Capture the cell that displays the provided text and extract its (X, Y) central coordinate. 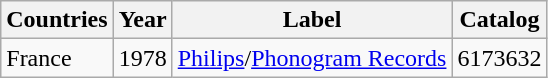
1978 (142, 58)
Label (312, 20)
Catalog (500, 20)
Philips/Phonogram Records (312, 58)
Year (142, 20)
6173632 (500, 58)
France (57, 58)
Countries (57, 20)
